From the cell containing the given text, extract its center point as (x, y) coordinate. 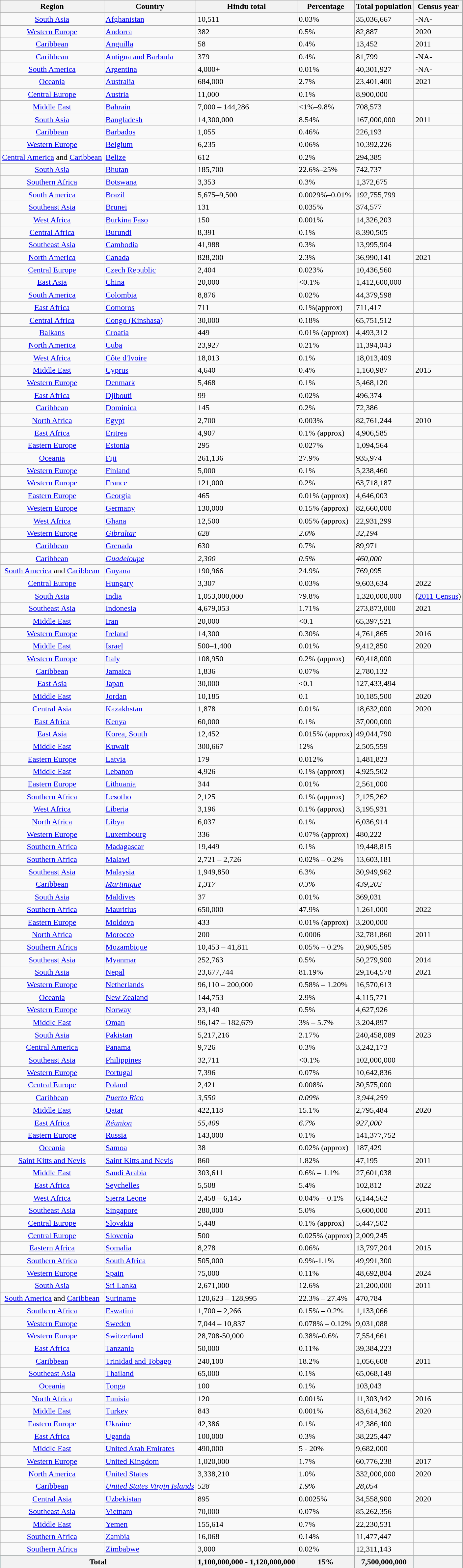
Sweden (150, 1323)
28,054 (384, 1486)
2,125,262 (384, 797)
3,307 (246, 584)
75,000 (246, 1273)
0.2% (approx) (326, 659)
505,000 (246, 1261)
344 (246, 784)
4,646,003 (384, 496)
1,100,000,000 - 1,120,000,000 (246, 1561)
295 (246, 445)
2.3% (326, 257)
8,876 (246, 295)
22.3% – 27.4% (326, 1298)
40,301,927 (384, 69)
935,974 (384, 458)
5,600,000 (384, 1211)
9,412,850 (384, 646)
490,000 (246, 1449)
Burkina Faso (150, 220)
6.3% (326, 872)
Fiji (150, 458)
1,878 (246, 709)
10,436,560 (384, 270)
Uzbekistan (150, 1499)
Moldova (150, 922)
60,000 (246, 721)
1.82% (326, 1160)
2017 (438, 1461)
650,000 (246, 909)
226,193 (384, 132)
711 (246, 307)
1,133,066 (384, 1311)
Latvia (150, 759)
Kenya (150, 721)
0.46% (326, 132)
1,160,987 (384, 370)
11,477,447 (384, 1536)
5,000 (246, 470)
Belize (150, 157)
2.9% (326, 997)
828,200 (246, 257)
8.54% (326, 119)
294,385 (384, 157)
14,326,203 (384, 220)
Canada (150, 257)
Malaysia (150, 872)
36,990,141 (384, 257)
0.02% (approx) (326, 1148)
2.0% (326, 533)
Suriname (150, 1298)
Bahrain (150, 107)
Ukraine (150, 1424)
96,147 – 182,679 (246, 1022)
Morocco (150, 934)
Botswana (150, 182)
0.38%-0.6% (326, 1336)
11,000 (246, 94)
11,394,043 (384, 345)
Yemen (150, 1524)
5.0% (326, 1211)
Somalia (150, 1248)
1,053,000,000 (246, 596)
5,448 (246, 1223)
0.04% – 0.1% (326, 1198)
708,573 (384, 107)
332,000,000 (384, 1474)
4,906,585 (384, 433)
8,390,505 (384, 232)
Jamaica (150, 671)
6,235 (246, 144)
1,056,608 (384, 1361)
1,836 (246, 671)
3,195,931 (384, 809)
Germany (150, 508)
630 (246, 546)
18.2% (326, 1361)
379 (246, 57)
10,511 (246, 19)
Madagascar (150, 847)
4,115,771 (384, 997)
16,570,613 (384, 985)
99 (246, 395)
Brazil (150, 195)
12,452 (246, 734)
192,755,799 (384, 195)
37,000,000 (384, 721)
0.21% (326, 345)
5,675–9,500 (246, 195)
Guyana (150, 571)
2,671,000 (246, 1286)
Iran (150, 621)
711,417 (384, 307)
Bangladesh (150, 119)
0.035% (326, 207)
5,468,120 (384, 383)
1.0% (326, 1474)
South Africa (150, 1261)
369,031 (384, 897)
23,927 (246, 345)
1,481,823 (384, 759)
Myanmar (150, 960)
0.0025% (326, 1499)
18,632,000 (384, 709)
Estonia (150, 445)
Census year (438, 7)
2010 (438, 420)
2,125 (246, 797)
0.0029%–0.01% (326, 195)
5,447,502 (384, 1223)
Oman (150, 1022)
3,204,897 (384, 1022)
Kuwait (150, 746)
18,013,409 (384, 357)
Anguilla (150, 44)
Slovenia (150, 1236)
70,000 (246, 1511)
261,136 (246, 458)
United Arab Emirates (150, 1449)
39,384,223 (384, 1348)
Norway (150, 1010)
37 (246, 897)
7,500,000,000 (384, 1561)
1.71% (326, 609)
0.18% (326, 320)
1,412,600,000 (384, 282)
Panama (150, 1047)
Region (52, 7)
144,753 (246, 997)
China (150, 282)
120,623 – 128,995 (246, 1298)
Brunei (150, 207)
11,303,942 (384, 1399)
New Zealand (150, 997)
38,225,447 (384, 1436)
Antigua and Barbuda (150, 57)
82,660,000 (384, 508)
528 (246, 1486)
5,508 (246, 1185)
1,700 – 2,266 (246, 1311)
8,391 (246, 232)
252,763 (246, 960)
2014 (438, 960)
22.6%–25% (326, 170)
0.9%-1.1% (326, 1261)
82,761,244 (384, 420)
0.023% (326, 270)
9,603,634 (384, 584)
Australia (150, 82)
Ghana (150, 521)
433 (246, 922)
2024 (438, 1273)
65,397,521 (384, 621)
Liberia (150, 809)
460,000 (384, 558)
Colombia (150, 295)
465 (246, 496)
185,700 (246, 170)
<1%–9.8% (326, 107)
18,013 (246, 357)
Central America and Caribbean (52, 157)
200 (246, 934)
240,100 (246, 1361)
0.012% (326, 759)
Finland (150, 470)
Luxembourg (150, 834)
85,262,356 (384, 1511)
United States Virgin Islands (150, 1486)
63,718,187 (384, 483)
96,110 – 200,000 (246, 985)
0.6% – 1.1% (326, 1173)
100,000 (246, 1436)
Hungary (150, 584)
Philippines (150, 1060)
9,682,000 (384, 1449)
1,020,000 (246, 1461)
20,905,585 (384, 947)
United States (150, 1474)
15.1% (326, 1110)
2,795,484 (384, 1110)
Eswatini (150, 1311)
6.7% (326, 1123)
34,558,900 (384, 1499)
3,550 (246, 1098)
102,812 (384, 1185)
65,751,512 (384, 320)
0.025% (approx) (326, 1236)
82,887 (384, 32)
4,907 (246, 433)
449 (246, 332)
860 (246, 1160)
300,667 (246, 746)
Sri Lanka (150, 1286)
Total (98, 1561)
Comoros (150, 307)
Total population (384, 7)
3% – 5.7% (326, 1022)
1,055 (246, 132)
29,164,578 (384, 972)
0.07% (approx) (326, 834)
India (150, 596)
Zambia (150, 1536)
28,708-50,000 (246, 1336)
5,238,460 (384, 470)
3,353 (246, 182)
439,202 (384, 884)
Réunion (150, 1123)
19,448,815 (384, 847)
23,677,744 (246, 972)
167,000,000 (384, 119)
4,627,926 (384, 1010)
42,386,400 (384, 1424)
10,642,836 (384, 1072)
22,931,299 (384, 521)
41,988 (246, 245)
0.05% – 0.2% (326, 947)
22,230,531 (384, 1524)
72,386 (384, 408)
769,095 (384, 571)
0.003% (326, 420)
Lesotho (150, 797)
65,068,149 (384, 1374)
1,949,850 (246, 872)
58 (246, 44)
Côte d'Ivoire (150, 357)
Dominica (150, 408)
Eastern Africa (52, 1248)
65,000 (246, 1374)
Kazakhstan (150, 709)
Croatia (150, 332)
3,196 (246, 809)
2,458 – 6,145 (246, 1198)
0.1%(approx) (326, 307)
France (150, 483)
Trinidad and Tobago (150, 1361)
4,493,312 (384, 332)
60,776,238 (384, 1461)
Korea, South (150, 734)
500–1,400 (246, 646)
13,603,181 (384, 859)
10,453 – 41,811 (246, 947)
Afghanistan (150, 19)
Slovakia (150, 1223)
Czech Republic (150, 270)
2,700 (246, 420)
(2011 Census) (438, 596)
382 (246, 32)
23,140 (246, 1010)
Malawi (150, 859)
273,873,000 (384, 609)
4,925,502 (384, 772)
55,409 (246, 1123)
8,900,000 (384, 94)
240,458,089 (384, 1035)
1.9% (326, 1486)
16,068 (246, 1536)
5.4% (326, 1185)
0.30% (326, 634)
Maldives (150, 897)
38 (246, 1148)
0.1 (326, 696)
35,036,667 (384, 19)
Nepal (150, 972)
1,094,564 (384, 445)
Tonga (150, 1386)
2,404 (246, 270)
4,926 (246, 772)
895 (246, 1499)
12,500 (246, 521)
141,377,752 (384, 1135)
121,000 (246, 483)
10,392,226 (384, 144)
32,711 (246, 1060)
Country (150, 7)
60,418,000 (384, 659)
612 (246, 157)
83,614,362 (384, 1411)
10,185 (246, 696)
14,300 (246, 634)
Puerto Rico (150, 1098)
422,118 (246, 1110)
150 (246, 220)
Poland (150, 1085)
102,000,000 (384, 1060)
Lithuania (150, 784)
Spain (150, 1273)
496,374 (384, 395)
2,721 – 2,726 (246, 859)
1,317 (246, 884)
Djibouti (150, 395)
21,200,000 (384, 1286)
3,000 (246, 1549)
4,000+ (246, 69)
130,000 (246, 508)
Japan (150, 684)
303,611 (246, 1173)
32,781,860 (384, 934)
7,554,661 (384, 1336)
Seychelles (150, 1185)
Balkans (52, 332)
Jordan (150, 696)
2,780,132 (384, 671)
Netherlands (150, 985)
4,679,053 (246, 609)
2.17% (326, 1035)
143,000 (246, 1135)
47.9% (326, 909)
Singapore (150, 1211)
13,995,904 (384, 245)
12,311,143 (384, 1549)
1,320,000,000 (384, 596)
Pakistan (150, 1035)
23,401,400 (384, 82)
Austria (150, 94)
3,338,210 (246, 1474)
Vietnam (150, 1511)
0.008% (326, 1085)
336 (246, 834)
Percentage (326, 7)
Gibraltar (150, 533)
15% (326, 1561)
5,217,216 (246, 1035)
2,505,559 (384, 746)
0.05% (approx) (326, 521)
4,640 (246, 370)
5 - 20% (326, 1449)
10,185,500 (384, 696)
Thailand (150, 1374)
Qatar (150, 1110)
Tanzania (150, 1348)
8,278 (246, 1248)
Italy (150, 659)
0.58% – 1.20% (326, 985)
47,195 (384, 1160)
13,452 (384, 44)
Georgia (150, 496)
Switzerland (150, 1336)
50,279,900 (384, 960)
1,261,000 (384, 909)
Portugal (150, 1072)
6,036,914 (384, 822)
Andorra (150, 32)
Russia (150, 1135)
44,379,598 (384, 295)
United Kingdom (150, 1461)
0.027% (326, 445)
500 (246, 1236)
Cambodia (150, 245)
49,044,790 (384, 734)
79.8% (326, 596)
Cuba (150, 345)
Bhutan (150, 170)
Zimbabwe (150, 1549)
0.15% – 0.2% (326, 1311)
Ireland (150, 634)
103,043 (384, 1386)
Martinique (150, 884)
374,577 (384, 207)
2.7% (326, 82)
12% (326, 746)
12.6% (326, 1286)
19,449 (246, 847)
0.15% (approx) (326, 508)
Denmark (150, 383)
Lebanon (150, 772)
Tunisia (150, 1399)
190,966 (246, 571)
30,949,962 (384, 872)
2,561,000 (384, 784)
927,000 (384, 1123)
2023 (438, 1035)
155,614 (246, 1524)
27.9% (326, 458)
3,242,173 (384, 1047)
Burundi (150, 232)
Central America (52, 1047)
Egypt (150, 420)
2,300 (246, 558)
7,396 (246, 1072)
Turkey (150, 1411)
81,799 (384, 57)
131 (246, 207)
30,575,000 (384, 1085)
0.14% (326, 1536)
3,200,000 (384, 922)
Cyprus (150, 370)
1.7% (326, 1461)
0.078% – 0.12% (326, 1323)
9,031,088 (384, 1323)
Eritrea (150, 433)
32,194 (384, 533)
Grenada (150, 546)
Congo (Kinshasa) (150, 320)
4,761,865 (384, 634)
843 (246, 1411)
Indonesia (150, 609)
Argentina (150, 69)
Saudi Arabia (150, 1173)
108,950 (246, 659)
81.19% (326, 972)
27,601,038 (384, 1173)
480,222 (384, 834)
7,000 – 144,286 (246, 107)
Sierra Leone (150, 1198)
Uganda (150, 1436)
2,421 (246, 1085)
Hindu total (246, 7)
0.09% (326, 1098)
50,000 (246, 1348)
6,144,562 (384, 1198)
49,991,300 (384, 1261)
Barbados (150, 132)
3,944,259 (384, 1098)
0.015% (approx) (326, 734)
48,692,804 (384, 1273)
24.9% (326, 571)
Belgium (150, 144)
127,433,494 (384, 684)
2,009,245 (384, 1236)
Guadeloupe (150, 558)
179 (246, 759)
7,044 – 10,837 (246, 1323)
14,300,000 (246, 119)
Israel (150, 646)
145 (246, 408)
628 (246, 533)
187,429 (384, 1148)
0.02% – 0.2% (326, 859)
42,386 (246, 1424)
1,372,675 (384, 182)
5,468 (246, 383)
100 (246, 1386)
Mozambique (150, 947)
89,971 (384, 546)
0.0006 (326, 934)
9,726 (246, 1047)
6,037 (246, 822)
Samoa (150, 1148)
Libya (150, 822)
280,000 (246, 1211)
13,797,204 (384, 1248)
120 (246, 1399)
742,737 (384, 170)
470,784 (384, 1298)
Mauritius (150, 909)
684,000 (246, 82)
